Return the (X, Y) coordinate for the center point of the cell that contains the specified text.  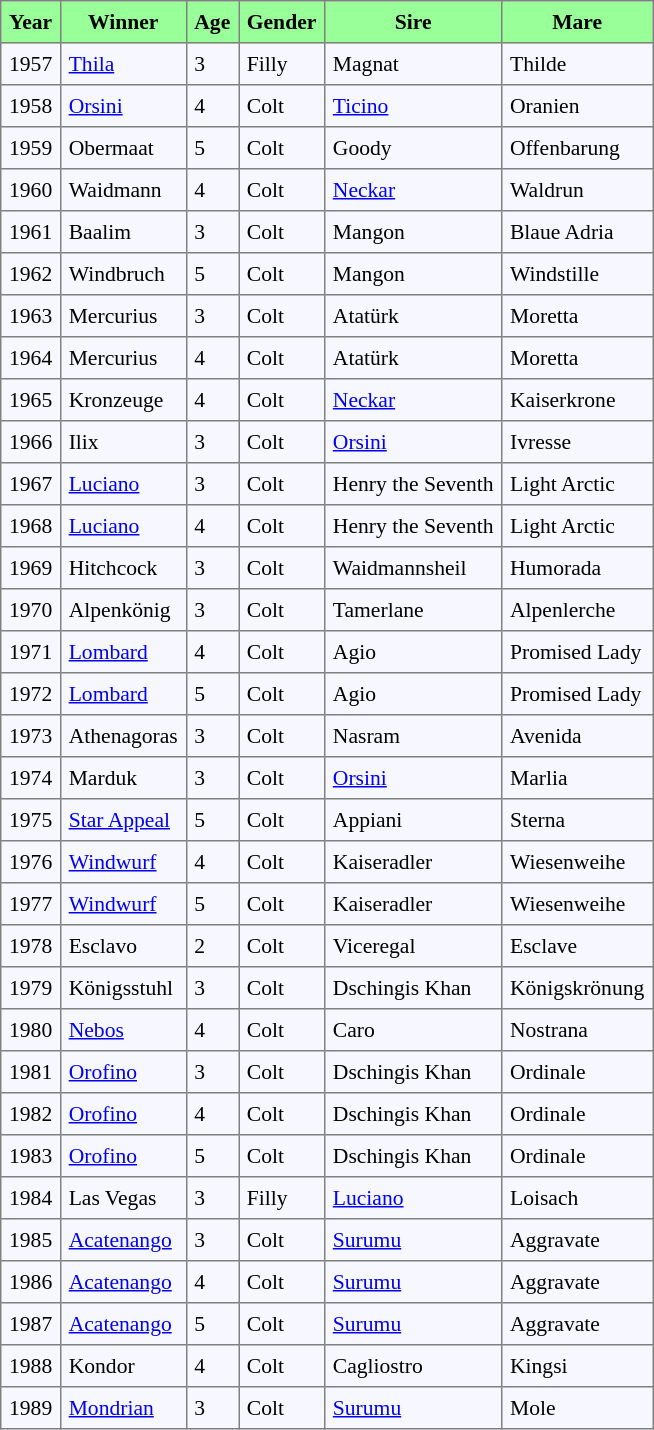
Königskrönung (578, 988)
Windstille (578, 274)
1962 (31, 274)
1984 (31, 1198)
1977 (31, 904)
1969 (31, 568)
Humorada (578, 568)
Appiani (414, 820)
Avenida (578, 736)
Windbruch (123, 274)
Kingsi (578, 1366)
Waidmann (123, 190)
1972 (31, 694)
1986 (31, 1282)
1964 (31, 358)
1976 (31, 862)
Loisach (578, 1198)
1970 (31, 610)
Tamerlane (414, 610)
1973 (31, 736)
Offenbarung (578, 148)
Athenagoras (123, 736)
Nasram (414, 736)
1983 (31, 1156)
1989 (31, 1408)
Blaue Adria (578, 232)
1959 (31, 148)
Marlia (578, 778)
Magnat (414, 64)
Kronzeuge (123, 400)
Obermaat (123, 148)
Star Appeal (123, 820)
Waidmannsheil (414, 568)
1975 (31, 820)
Baalim (123, 232)
Ilix (123, 442)
Alpenkönig (123, 610)
Mare (578, 22)
1982 (31, 1114)
Ticino (414, 106)
Königsstuhl (123, 988)
Winner (123, 22)
1987 (31, 1324)
Kondor (123, 1366)
1963 (31, 316)
Mondrian (123, 1408)
1966 (31, 442)
Ivresse (578, 442)
Mole (578, 1408)
Gender (281, 22)
Alpenlerche (578, 610)
Viceregal (414, 946)
1958 (31, 106)
1961 (31, 232)
Marduk (123, 778)
1985 (31, 1240)
Sire (414, 22)
1981 (31, 1072)
Year (31, 22)
1965 (31, 400)
1974 (31, 778)
Las Vegas (123, 1198)
Cagliostro (414, 1366)
Sterna (578, 820)
1988 (31, 1366)
1978 (31, 946)
1971 (31, 652)
Kaiserkrone (578, 400)
Esclave (578, 946)
Thila (123, 64)
Hitchcock (123, 568)
1979 (31, 988)
Waldrun (578, 190)
2 (212, 946)
Nebos (123, 1030)
Oranien (578, 106)
Goody (414, 148)
Thilde (578, 64)
Esclavo (123, 946)
Age (212, 22)
1967 (31, 484)
1968 (31, 526)
1960 (31, 190)
1980 (31, 1030)
1957 (31, 64)
Nostrana (578, 1030)
Caro (414, 1030)
